Locate the cell with the specified text and output its (X, Y) center coordinate. 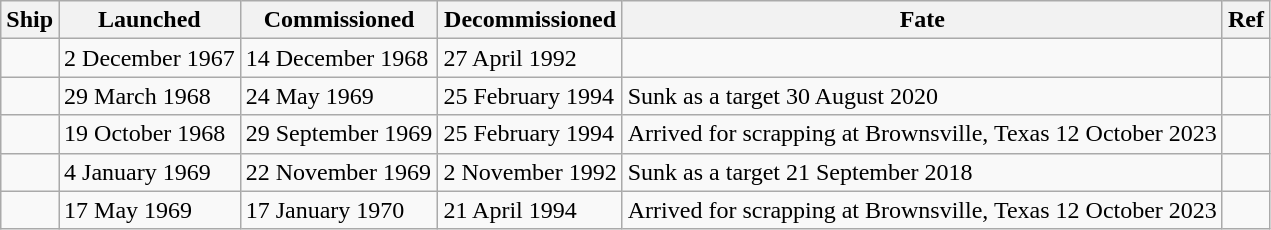
Ship (30, 20)
29 March 1968 (150, 96)
4 January 1969 (150, 172)
Sunk as a target 30 August 2020 (922, 96)
14 December 1968 (339, 58)
Ref (1246, 20)
Fate (922, 20)
17 January 1970 (339, 210)
2 November 1992 (530, 172)
22 November 1969 (339, 172)
Launched (150, 20)
24 May 1969 (339, 96)
Decommissioned (530, 20)
21 April 1994 (530, 210)
2 December 1967 (150, 58)
29 September 1969 (339, 134)
Commissioned (339, 20)
Sunk as a target 21 September 2018 (922, 172)
19 October 1968 (150, 134)
17 May 1969 (150, 210)
27 April 1992 (530, 58)
